Provide the (x, y) coordinate of the cell's center where the given text is located.  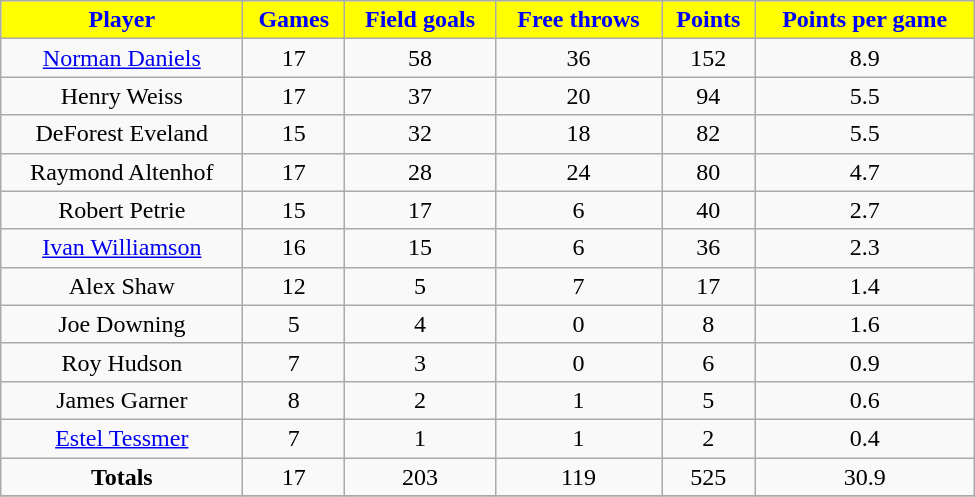
DeForest Eveland (122, 134)
Raymond Altenhof (122, 172)
1.6 (864, 324)
2.7 (864, 210)
30.9 (864, 477)
119 (578, 477)
1.4 (864, 286)
Henry Weiss (122, 96)
4 (420, 324)
Games (294, 20)
Robert Petrie (122, 210)
Alex Shaw (122, 286)
28 (420, 172)
12 (294, 286)
24 (578, 172)
4.7 (864, 172)
Points per game (864, 20)
18 (578, 134)
16 (294, 248)
3 (420, 362)
82 (708, 134)
8.9 (864, 58)
Joe Downing (122, 324)
Points (708, 20)
Roy Hudson (122, 362)
0.6 (864, 400)
80 (708, 172)
58 (420, 58)
Totals (122, 477)
Norman Daniels (122, 58)
152 (708, 58)
525 (708, 477)
94 (708, 96)
0.4 (864, 438)
20 (578, 96)
203 (420, 477)
Field goals (420, 20)
Player (122, 20)
James Garner (122, 400)
40 (708, 210)
32 (420, 134)
2.3 (864, 248)
Free throws (578, 20)
Ivan Williamson (122, 248)
Estel Tessmer (122, 438)
37 (420, 96)
0.9 (864, 362)
